Scan for the cell matching the given text and deliver its [X, Y] coordinate at center. 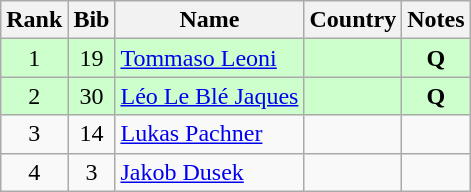
2 [34, 96]
Rank [34, 20]
Jakob Dusek [210, 172]
19 [92, 58]
Lukas Pachner [210, 134]
14 [92, 134]
Tommaso Leoni [210, 58]
Léo Le Blé Jaques [210, 96]
Bib [92, 20]
4 [34, 172]
Country [353, 20]
Name [210, 20]
Notes [436, 20]
30 [92, 96]
1 [34, 58]
